Extract the (x, y) coordinate from the center of the cell holding the provided text.  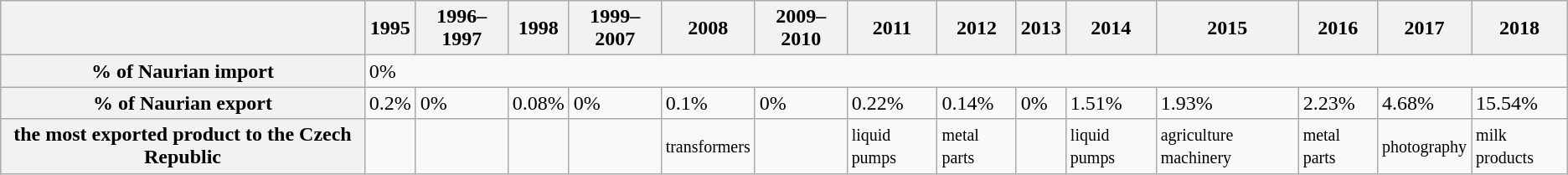
1996–1997 (462, 28)
1.93% (1227, 103)
0.22% (892, 103)
0.08% (538, 103)
1.51% (1111, 103)
2.23% (1338, 103)
milk products (1519, 146)
2011 (892, 28)
2017 (1424, 28)
0.14% (977, 103)
transformers (708, 146)
photography (1424, 146)
1995 (390, 28)
0.2% (390, 103)
the most exported product to the Czech Republic (183, 146)
2008 (708, 28)
15.54% (1519, 103)
% of Naurian import (183, 71)
2009–2010 (801, 28)
2018 (1519, 28)
2016 (1338, 28)
2014 (1111, 28)
2013 (1040, 28)
1999–2007 (615, 28)
1998 (538, 28)
agriculture machinery (1227, 146)
2012 (977, 28)
2015 (1227, 28)
4.68% (1424, 103)
0.1% (708, 103)
% of Naurian export (183, 103)
